Provide the (X, Y) coordinate of the cell's center where the given text is located.  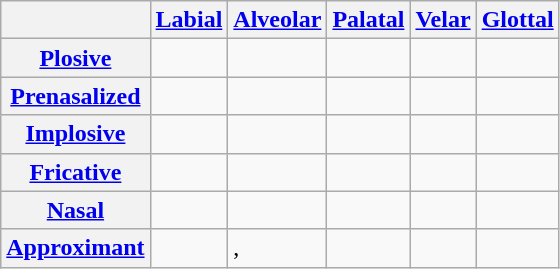
Plosive (76, 58)
Alveolar (278, 20)
Glottal (518, 20)
Palatal (368, 20)
Labial (189, 20)
Nasal (76, 210)
, (278, 248)
Implosive (76, 134)
Prenasalized (76, 96)
Approximant (76, 248)
Fricative (76, 172)
Velar (443, 20)
